Pinpoint the cell where the given text exists, returning its (x, y) midpoint coordinate. 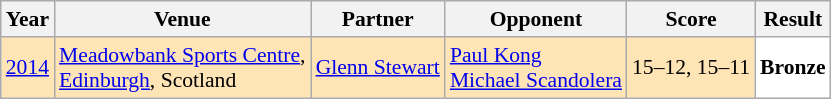
Score (691, 19)
Opponent (536, 19)
15–12, 15–11 (691, 68)
Year (28, 19)
Bronze (793, 68)
Venue (182, 19)
Result (793, 19)
2014 (28, 68)
Paul Kong Michael Scandolera (536, 68)
Glenn Stewart (378, 68)
Partner (378, 19)
Meadowbank Sports Centre,Edinburgh, Scotland (182, 68)
